From the cell containing the given text, extract its center point as [X, Y] coordinate. 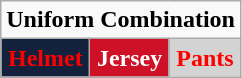
Jersey [130, 58]
Helmet [46, 58]
Pants [204, 58]
Uniform Combination [121, 20]
